Detect which cell encompasses the target text, then output its [x, y] center coordinate. 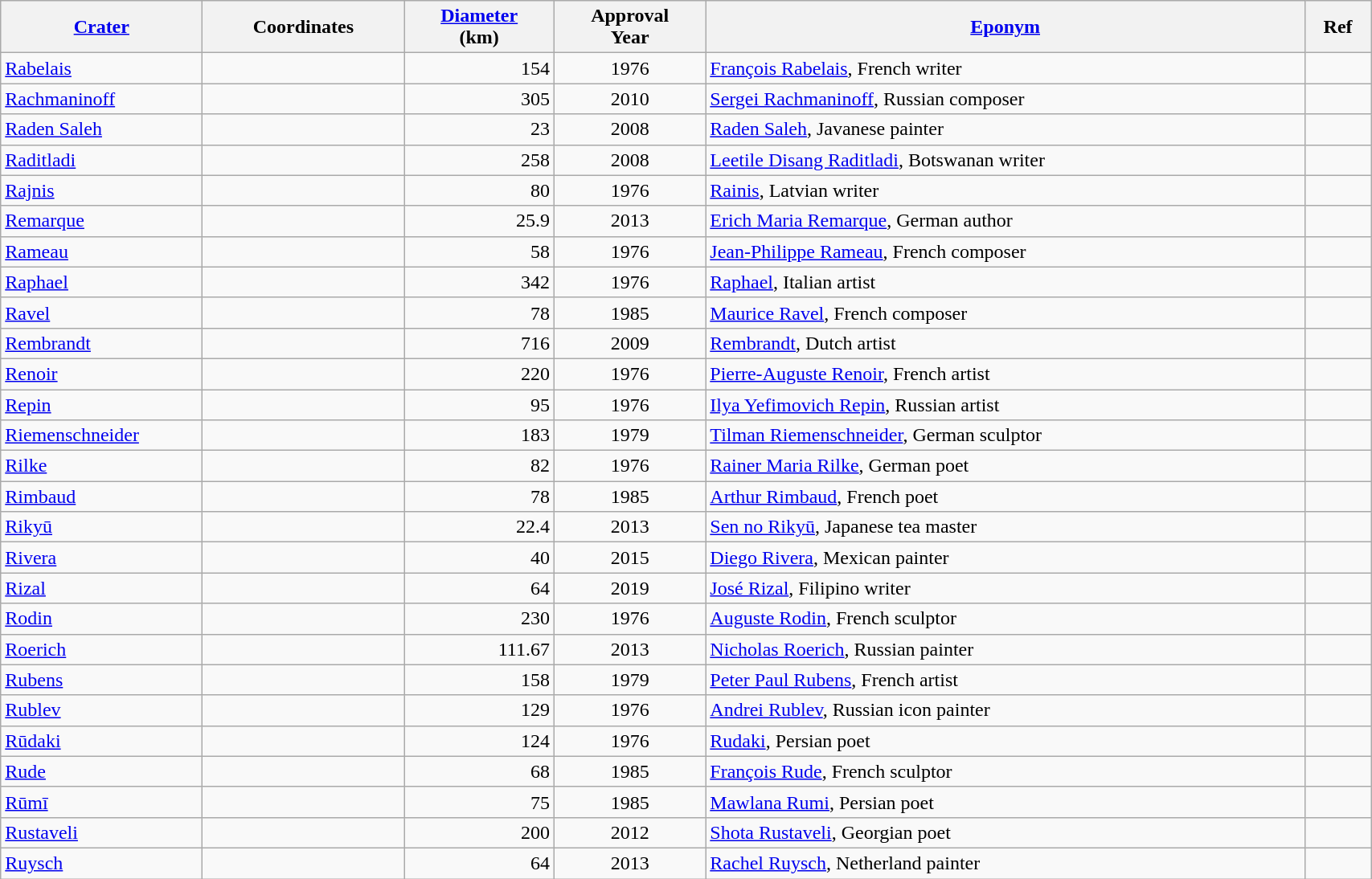
Tilman Riemenschneider, German sculptor [1005, 435]
75 [479, 802]
Rimbaud [101, 497]
Repin [101, 404]
Nicholas Roerich, Russian painter [1005, 649]
2012 [629, 832]
158 [479, 680]
Roerich [101, 649]
82 [479, 466]
Shota Rustaveli, Georgian poet [1005, 832]
Rude [101, 771]
François Rabelais, French writer [1005, 68]
Riemenschneider [101, 435]
Sen no Rikyū, Japanese tea master [1005, 527]
305 [479, 99]
Auguste Rodin, French sculptor [1005, 619]
Ilya Yefimovich Repin, Russian artist [1005, 404]
Maurice Ravel, French composer [1005, 313]
Remarque [101, 221]
68 [479, 771]
Rubens [101, 680]
Renoir [101, 374]
ApprovalYear [629, 27]
Rūmī [101, 802]
154 [479, 68]
Rustaveli [101, 832]
Rachel Ruysch, Netherland painter [1005, 863]
183 [479, 435]
Raditladi [101, 160]
80 [479, 190]
716 [479, 343]
Diameter(km) [479, 27]
342 [479, 282]
111.67 [479, 649]
Crater [101, 27]
40 [479, 558]
Jean-Philippe Rameau, French composer [1005, 251]
Arthur Rimbaud, French poet [1005, 497]
Ravel [101, 313]
Eponym [1005, 27]
Rodin [101, 619]
Rudaki, Persian poet [1005, 741]
22.4 [479, 527]
2009 [629, 343]
Rabelais [101, 68]
Rublev [101, 710]
Andrei Rublev, Russian icon painter [1005, 710]
Coordinates [304, 27]
124 [479, 741]
Rilke [101, 466]
Rachmaninoff [101, 99]
Rizal [101, 588]
95 [479, 404]
Mawlana Rumi, Persian poet [1005, 802]
2010 [629, 99]
José Rizal, Filipino writer [1005, 588]
2015 [629, 558]
200 [479, 832]
Ref [1338, 27]
Rikyū [101, 527]
Leetile Disang Raditladi, Botswanan writer [1005, 160]
François Rude, French sculptor [1005, 771]
Sergei Rachmaninoff, Russian composer [1005, 99]
Ruysch [101, 863]
Rembrandt, Dutch artist [1005, 343]
Diego Rivera, Mexican painter [1005, 558]
Erich Maria Remarque, German author [1005, 221]
Raphael [101, 282]
2019 [629, 588]
129 [479, 710]
58 [479, 251]
Raden Saleh [101, 129]
Peter Paul Rubens, French artist [1005, 680]
Raphael, Italian artist [1005, 282]
Rameau [101, 251]
Rembrandt [101, 343]
258 [479, 160]
Rūdaki [101, 741]
Rajnis [101, 190]
Raden Saleh, Javanese painter [1005, 129]
25.9 [479, 221]
230 [479, 619]
Pierre-Auguste Renoir, French artist [1005, 374]
Rivera [101, 558]
Rainer Maria Rilke, German poet [1005, 466]
Rainis, Latvian writer [1005, 190]
220 [479, 374]
23 [479, 129]
